Capture the cell that displays the provided text and extract its [x, y] central coordinate. 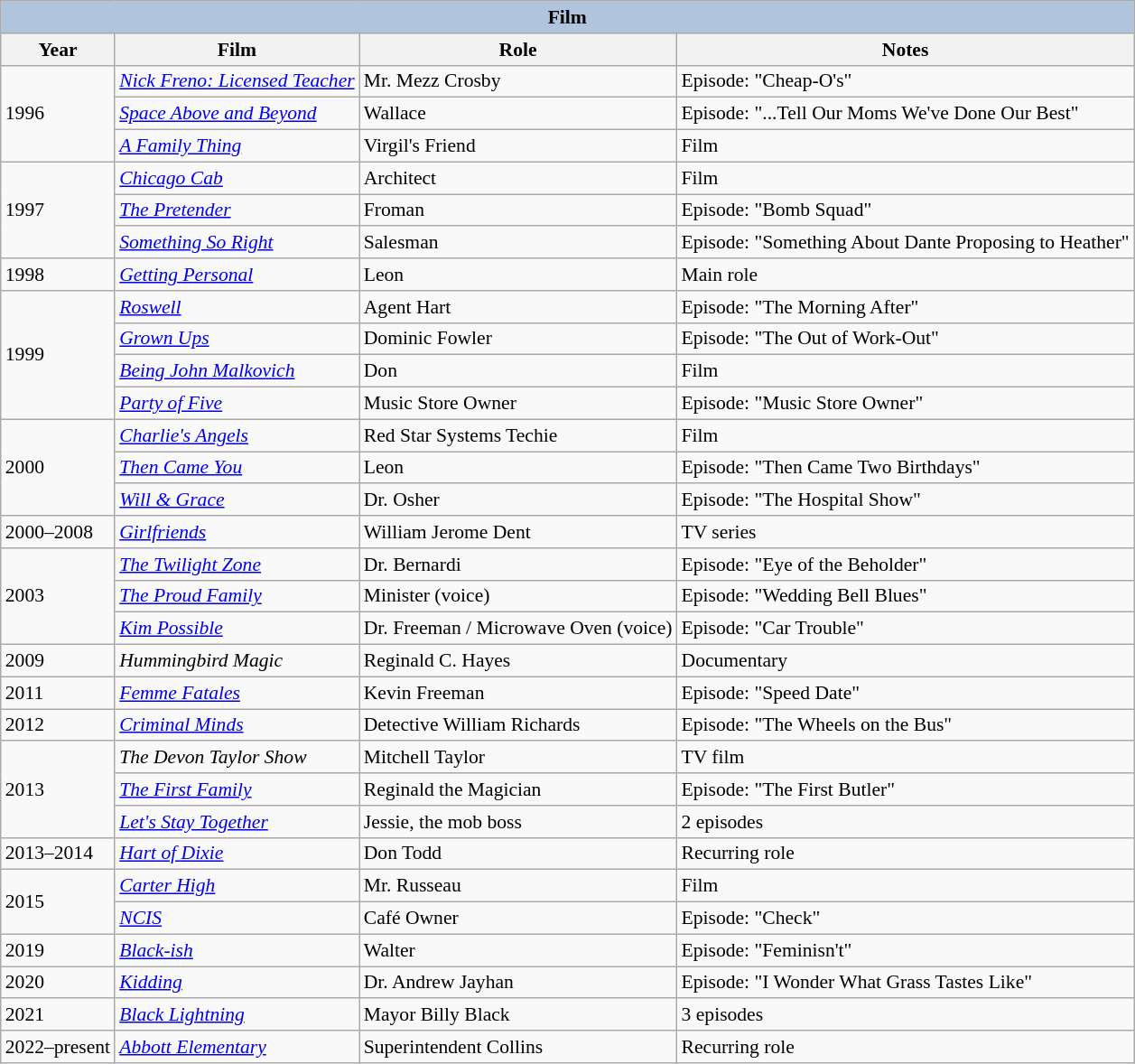
Black-ish [237, 950]
3 episodes [906, 1015]
Architect [518, 178]
Then Came You [237, 468]
Detective William Richards [518, 725]
Minister (voice) [518, 596]
Hart of Dixie [237, 854]
2015 [58, 901]
Superintendent Collins [518, 1047]
Reginald the Magician [518, 789]
The Proud Family [237, 596]
Space Above and Beyond [237, 114]
Carter High [237, 886]
Episode: "Wedding Bell Blues" [906, 596]
Virgil's Friend [518, 146]
Dominic Fowler [518, 339]
Don [518, 371]
Mr. Mezz Crosby [518, 81]
1996 [58, 114]
2 episodes [906, 822]
Music Store Owner [518, 404]
Dr. Freeman / Microwave Oven (voice) [518, 629]
Documentary [906, 661]
Criminal Minds [237, 725]
Being John Malkovich [237, 371]
Chicago Cab [237, 178]
Episode: "The Hospital Show" [906, 500]
2019 [58, 950]
Episode: "The Out of Work-Out" [906, 339]
Reginald C. Hayes [518, 661]
Dr. Bernardi [518, 565]
2000–2008 [58, 532]
Mitchell Taylor [518, 758]
Role [518, 50]
Mr. Russeau [518, 886]
2020 [58, 983]
Dr. Osher [518, 500]
TV film [906, 758]
Don Todd [518, 854]
Something So Right [237, 243]
Nick Freno: Licensed Teacher [237, 81]
Episode: "Cheap-O's" [906, 81]
Year [58, 50]
Main role [906, 275]
2012 [58, 725]
The Pretender [237, 210]
Let's Stay Together [237, 822]
1997 [58, 210]
Abbott Elementary [237, 1047]
Episode: "Bomb Squad" [906, 210]
Mayor Billy Black [518, 1015]
Episode: "Check" [906, 919]
Hummingbird Magic [237, 661]
Getting Personal [237, 275]
Charlie's Angels [237, 435]
William Jerome Dent [518, 532]
Grown Ups [237, 339]
Black Lightning [237, 1015]
Will & Grace [237, 500]
2003 [58, 596]
2022–present [58, 1047]
2009 [58, 661]
2013 [58, 789]
NCIS [237, 919]
Agent Hart [518, 307]
Episode: "Music Store Owner" [906, 404]
Episode: "The Morning After" [906, 307]
Episode: "Feminisn't" [906, 950]
Episode: "Car Trouble" [906, 629]
The Devon Taylor Show [237, 758]
Jessie, the mob boss [518, 822]
Kevin Freeman [518, 693]
Roswell [237, 307]
1999 [58, 355]
Dr. Andrew Jayhan [518, 983]
Party of Five [237, 404]
Episode: "Speed Date" [906, 693]
Froman [518, 210]
Episode: "Something About Dante Proposing to Heather" [906, 243]
Walter [518, 950]
Salesman [518, 243]
The First Family [237, 789]
Café Owner [518, 919]
Kim Possible [237, 629]
Episode: "The First Butler" [906, 789]
2021 [58, 1015]
Girlfriends [237, 532]
Episode: "...Tell Our Moms We've Done Our Best" [906, 114]
Episode: "I Wonder What Grass Tastes Like" [906, 983]
Episode: "The Wheels on the Bus" [906, 725]
A Family Thing [237, 146]
TV series [906, 532]
2000 [58, 468]
Wallace [518, 114]
1998 [58, 275]
Red Star Systems Techie [518, 435]
Episode: "Eye of the Beholder" [906, 565]
Notes [906, 50]
Episode: "Then Came Two Birthdays" [906, 468]
2013–2014 [58, 854]
The Twilight Zone [237, 565]
2011 [58, 693]
Kidding [237, 983]
Femme Fatales [237, 693]
